From the cell containing the given text, extract its center point as (X, Y) coordinate. 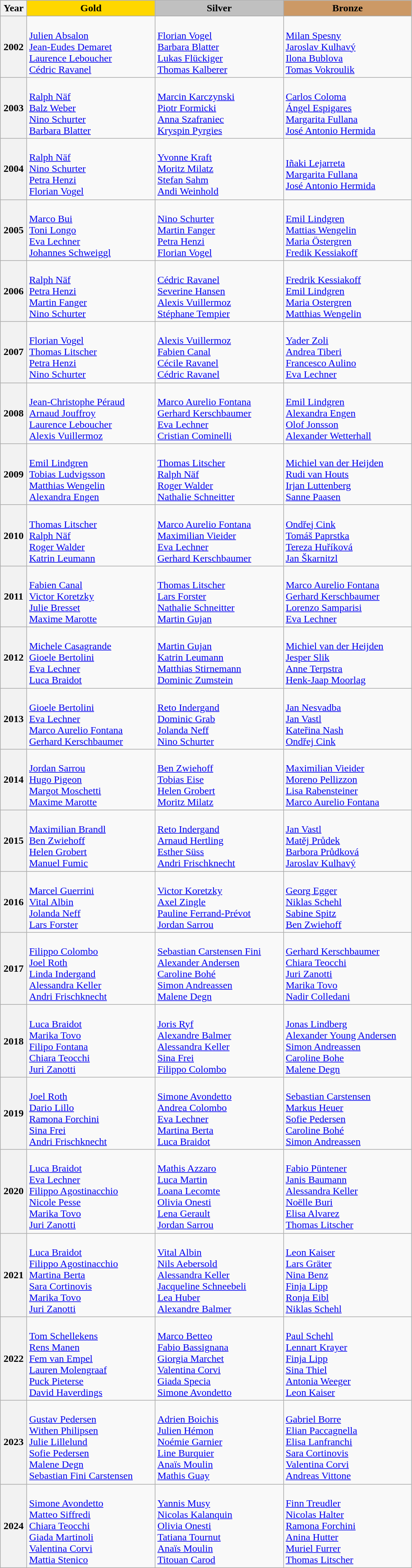
Marcel Guerrini Vital Albin Jolanda Neff Lars Forster (91, 902)
Marco Bui Toni Longo Eva Lechner Johannes Schweiggl (91, 230)
2006 (13, 291)
Luca BraidotEva LechnerFilippo AgostinacchioNicole PesseMarika TovoJuri Zanotti (91, 1191)
Adrien BoichisJulien HémonNoémie GarnierLine BurquierAnaïs MoulinMathis Guay (219, 1442)
Marco Aurelio Fontana Gerhard Kerschbaumer Lorenzo Samparisi Eva Lechner (348, 596)
Thomas Litscher Ralph Näf Roger Walder Nathalie Schneitter (219, 474)
Jean-Christophe Péraud Arnaud Jouffroy Laurence Leboucher Alexis Vuillermoz (91, 413)
Yannis MusyNicolas KalanquinOlivia OnestiTatiana TournutAnaïs MoulinTitouan Carod (219, 1526)
Filippo ColomboJoel RothLinda IndergandAlessandra KellerAndri Frischknecht (91, 968)
Iñaki Lejarreta Margarita Fullana José Antonio Hermida (348, 169)
Alexis Vuillermoz Fabien Canal Cécile Ravanel Cédric Ravanel (219, 352)
Fredrik Kessiakoff Emil Lindgren Maria Ostergren Matthias Wengelin (348, 291)
Gioele Bertolini Eva Lechner Marco Aurelio Fontana Gerhard Kerschbaumer (91, 719)
Julien Absalon Jean-Eudes Demaret Laurence Leboucher Cédric Ravanel (91, 47)
Gustav PedersenWithen PhilipsenJulie LillelundSofie PedersenMalene DegnSebastian Fini Carstensen (91, 1442)
Cédric Ravanel Severine Hansen Alexis Vuillermoz Stéphane Tempier (219, 291)
2008 (13, 413)
2009 (13, 474)
Carlos Coloma Ángel Espigares Margarita Fullana José Antonio Hermida (348, 108)
Marco Aurelio Fontana Maximilian Vieider Eva Lechner Gerhard Kerschbaumer (219, 535)
Bronze (348, 8)
Ralph Näf Nino Schurter Petra Henzi Florian Vogel (91, 169)
Marco BetteoFabio BassignanaGiorgia MarchetValentina CorviGiada SpeciaSimone Avondetto (219, 1359)
2023 (13, 1442)
2019 (13, 1113)
Silver (219, 8)
Jonas Lindberg Alexander Young Andersen Simon Andreassen Caroline Bohe Malene Degn (348, 1041)
2020 (13, 1191)
Maximilian Vieider Moreno Pellizzon Lisa Rabensteiner Marco Aurelio Fontana (348, 780)
2018 (13, 1041)
2021 (13, 1275)
Fabien Canal Victor Koretzky Julie Bresset Maxime Marotte (91, 596)
Simone AvondettoAndrea ColomboEva LechnerMartina BertaLuca Braidot (219, 1113)
2024 (13, 1526)
Thomas Litscher Lars Forster Nathalie Schneitter Martin Gujan (219, 596)
Michiel van der Heijden Rudi van Houts Irjan Luttenberg Sanne Paasen (348, 474)
Luca Braidot Marika Tovo Filipo Fontana Chiara Teocchi Juri Zanotti (91, 1041)
2004 (13, 169)
Tom SchellekensRens ManenFem van EmpelLauren MolengraafPuck PieterseDavid Haverdings (91, 1359)
2010 (13, 535)
Emil Lindgren Alexandra Engen Olof Jonsson Alexander Wetterhall (348, 413)
Vital AlbinNils AebersoldAlessandra KellerJacqueline SchneebeliLea HuberAlexandre Balmer (219, 1275)
Florian Vogel Thomas Litscher Petra Henzi Nino Schurter (91, 352)
Leon KaiserLars GräterNina BenzFinja LippRonja EiblNiklas Schehl (348, 1275)
Gold (91, 8)
Gabriel BorreElian PaccagnellaElisa LanfranchiSara CortinovisValentina CorviAndreas Vittone (348, 1442)
Sebastian CarstensenMarkus HeuerSofie PedersenCaroline BohéSimon Andreassen (348, 1113)
Marcin Karczynski Piotr Formicki Anna Szafraniec Kryspin Pyrgies (219, 108)
2012 (13, 657)
2016 (13, 902)
Luca BraidotFilippo AgostinacchioMartina BertaSara CortinovisMarika TovoJuri Zanotti (91, 1275)
2003 (13, 108)
Michiel van der Heijden Jesper Slik Anne Terpstra Henk-Jaap Moorlag (348, 657)
Florian Vogel Barbara Blatter Lukas Flückiger Thomas Kalberer (219, 47)
2014 (13, 780)
Yvonne Kraft Moritz Milatz Stefan Sahm Andi Weinhold (219, 169)
2007 (13, 352)
Simone AvondettoMatteo SiffrediChiara TeocchiGiada MartinoliValentina CorviMattia Stenico (91, 1526)
2015 (13, 841)
Reto Indergand Dominic Grab Jolanda Neff Nino Schurter (219, 719)
Emil Lindgren Tobias Ludvigsson Matthias Wengelin Alexandra Engen (91, 474)
Fabio PüntenerJanis BaumannAlessandra KellerNoëlle BuriElisa AlvarezThomas Litscher (348, 1191)
Georg Egger Niklas Schehl Sabine Spitz Ben Zwiehoff (348, 902)
Victor Koretzky Axel Zingle Pauline Ferrand-Prévot Jordan Sarrou (219, 902)
2017 (13, 968)
Jan Vastl Matěj Průdek Barbora Průdková Jaroslav Kulhavý (348, 841)
Martin Gujan Katrin Leumann Matthias Stirnemann Dominic Zumstein (219, 657)
Ralph Näf Balz Weber Nino Schurter Barbara Blatter (91, 108)
Jan Nesvadba Jan Vastl Kateřina Nash Ondřej Cink (348, 719)
Paul SchehlLennart KrayerFinja LippSina ThielAntonia WeegerLeon Kaiser (348, 1359)
Maximilian Brandl Ben Zwiehoff Helen Grobert Manuel Fumic (91, 841)
Marco Aurelio Fontana Gerhard Kerschbaumer Eva Lechner Cristian Cominelli (219, 413)
2011 (13, 596)
Thomas Litscher Ralph Näf Roger Walder Katrin Leumann (91, 535)
Ralph Näf Petra Henzi Martin Fanger Nino Schurter (91, 291)
Nino Schurter Martin Fanger Petra Henzi Florian Vogel (219, 230)
Mathis AzzaroLuca MartinLoana LecomteOlivia OnestiLena GeraultJordan Sarrou (219, 1191)
Milan Spesny Jaroslav Kulhavý Ilona Bublova Tomas Vokroulik (348, 47)
Joel RothDario LilloRamona ForchiniSina FreiAndri Frischknecht (91, 1113)
Michele Casagrande Gioele Bertolini Eva Lechner Luca Braidot (91, 657)
Joris Ryf Alexandre Balmer Alessandra Keller Sina Frei Filippo Colombo (219, 1041)
2022 (13, 1359)
2013 (13, 719)
2002 (13, 47)
Gerhard KerschbaumerChiara TeocchiJuri ZanottiMarika TovoNadir Colledani (348, 968)
Sebastian Carstensen FiniAlexander AndersenCaroline BohéSimon AndreassenMalene Degn (219, 968)
Emil Lindgren Mattias Wengelin Maria Östergren Fredik Kessiakoff (348, 230)
Ben Zwiehoff Tobias Eise Helen Grobert Moritz Milatz (219, 780)
Yader Zoli Andrea Tiberi Francesco Aulino Eva Lechner (348, 352)
Jordan Sarrou Hugo Pigeon Margot Moschetti Maxime Marotte (91, 780)
Year (13, 8)
Reto Indergand Arnaud Hertling Esther Süss Andri Frischknecht (219, 841)
Ondřej Cink Tomáš Paprstka Tereza Huříková Jan Škarnitzl (348, 535)
2005 (13, 230)
Finn TreudlerNicolas HalterRamona ForchiniAnina HutterMuriel FurrerThomas Litscher (348, 1526)
